Locate the cell with the specified text and output its [x, y] center coordinate. 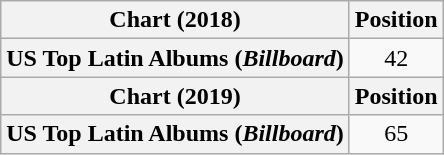
Chart (2018) [176, 20]
Chart (2019) [176, 96]
42 [396, 58]
65 [396, 134]
